Find where the given text appears and provide that cell's center as [x, y] coordinate. 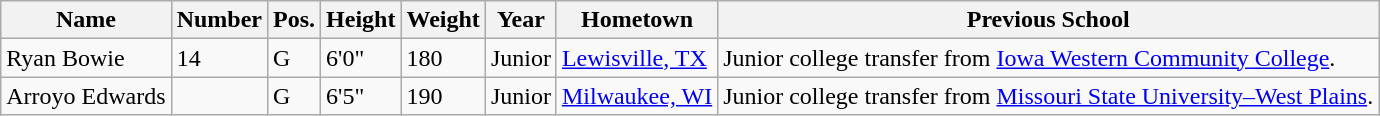
Weight [443, 20]
Name [86, 20]
Number [219, 20]
180 [443, 58]
Height [361, 20]
Junior college transfer from Iowa Western Community College. [1048, 58]
Lewisville, TX [636, 58]
Previous School [1048, 20]
Milwaukee, WI [636, 96]
Arroyo Edwards [86, 96]
Ryan Bowie [86, 58]
190 [443, 96]
6'0" [361, 58]
Pos. [294, 20]
Hometown [636, 20]
6'5" [361, 96]
Year [520, 20]
Junior college transfer from Missouri State University–West Plains. [1048, 96]
14 [219, 58]
